Return (X, Y) of the center of cell containing provided text 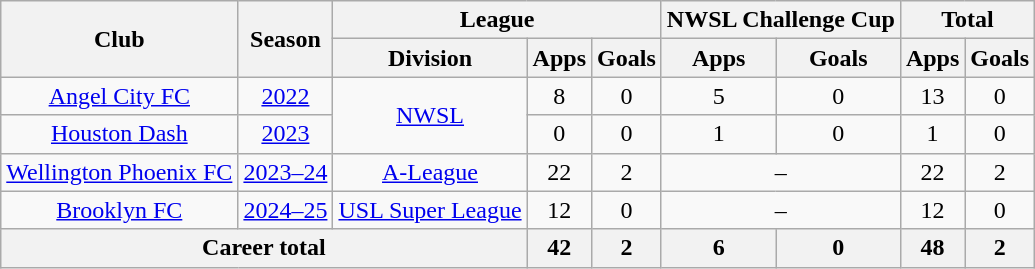
League (497, 20)
Division (430, 58)
Wellington Phoenix FC (120, 172)
6 (718, 248)
Career total (264, 248)
2023 (286, 134)
8 (559, 96)
2023–24 (286, 172)
Club (120, 39)
42 (559, 248)
5 (718, 96)
Houston Dash (120, 134)
48 (932, 248)
USL Super League (430, 210)
13 (932, 96)
2022 (286, 96)
A-League (430, 172)
Brooklyn FC (120, 210)
Season (286, 39)
Angel City FC (120, 96)
NWSL (430, 115)
2024–25 (286, 210)
Total (967, 20)
NWSL Challenge Cup (780, 20)
